Locate the cell with the specified text and output its (X, Y) center coordinate. 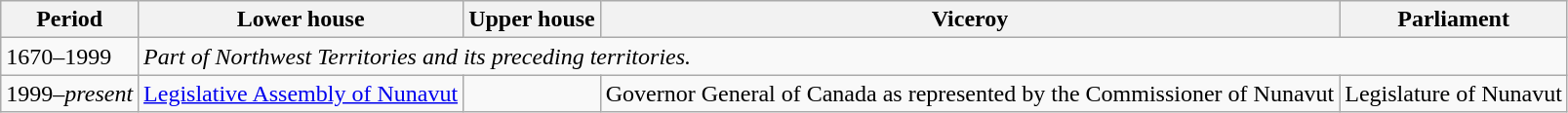
Parliament (1454, 19)
1999–present (70, 94)
Part of Northwest Territories and its preceding territories. (853, 56)
1670–1999 (70, 56)
Lower house (301, 19)
Period (70, 19)
Viceroy (970, 19)
Upper house (533, 19)
Legislative Assembly of Nunavut (301, 94)
Governor General of Canada as represented by the Commissioner of Nunavut (970, 94)
Legislature of Nunavut (1454, 94)
